Scan for the cell matching the given text and deliver its (X, Y) coordinate at center. 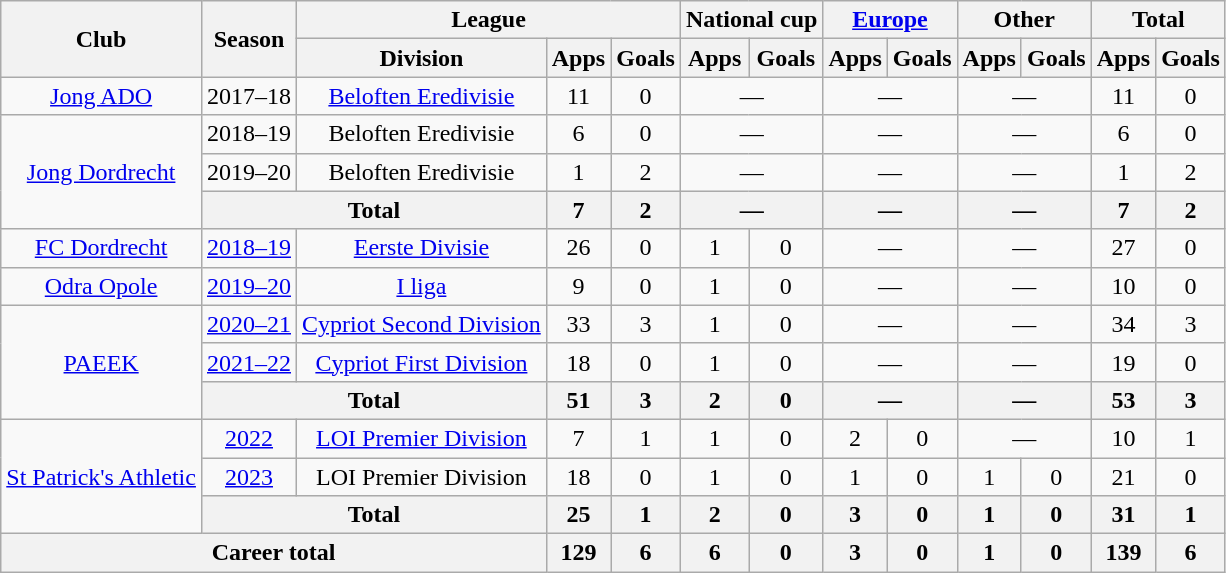
53 (1123, 400)
129 (578, 553)
Division (422, 58)
Eerste Divisie (422, 248)
League (489, 20)
2023 (248, 477)
Other (1024, 20)
Cypriot First Division (422, 362)
2017–18 (248, 96)
St Patrick's Athletic (102, 476)
2020–21 (248, 324)
19 (1123, 362)
26 (578, 248)
Jong ADO (102, 96)
51 (578, 400)
I liga (422, 286)
2021–22 (248, 362)
31 (1123, 515)
Club (102, 39)
33 (578, 324)
Cypriot Second Division (422, 324)
Season (248, 39)
2022 (248, 438)
9 (578, 286)
34 (1123, 324)
25 (578, 515)
Europe (890, 20)
21 (1123, 477)
27 (1123, 248)
Jong Dordrecht (102, 172)
PAEEK (102, 362)
National cup (751, 20)
Odra Opole (102, 286)
Career total (274, 553)
139 (1123, 553)
FC Dordrecht (102, 248)
